Search for the cell housing the specified text and yield its [X, Y] center coordinate. 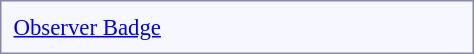
Observer Badge [231, 27]
